For the text-containing cell, return its midpoint in (x, y) coordinate format. 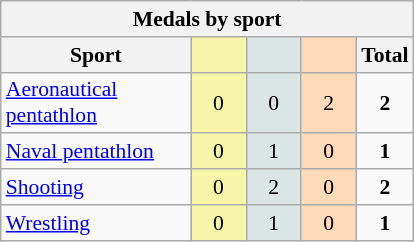
Sport (96, 55)
Aeronautical pentathlon (96, 102)
Total (384, 55)
Wrestling (96, 223)
Naval pentathlon (96, 152)
Medals by sport (208, 19)
Shooting (96, 187)
